Determine the (X, Y) coordinate at the center of the cell enclosing the given text.  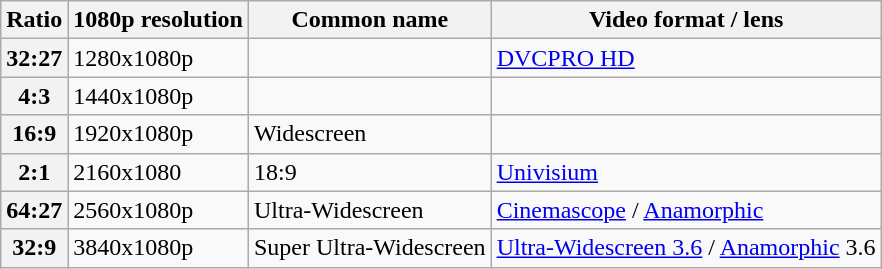
64:27 (34, 210)
Super Ultra-Widescreen (370, 248)
18:9 (370, 172)
2160x1080 (158, 172)
1080p resolution (158, 20)
1440x1080p (158, 96)
1280x1080p (158, 58)
2:1 (34, 172)
Cinemascope / Anamorphic (686, 210)
16:9 (34, 134)
3840x1080p (158, 248)
2560x1080p (158, 210)
32:9 (34, 248)
Video format / lens (686, 20)
DVCPRO HD (686, 58)
Ultra-Widescreen (370, 210)
Ratio (34, 20)
Univisium (686, 172)
Common name (370, 20)
1920x1080p (158, 134)
Ultra-Widescreen 3.6 / Anamorphic 3.6 (686, 248)
32:27 (34, 58)
Widescreen (370, 134)
4:3 (34, 96)
